Locate the cell with the specified text and output its [X, Y] center coordinate. 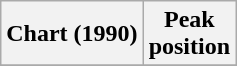
Chart (1990) [72, 34]
Peakposition [189, 34]
